Return the (X, Y) coordinate for the center point of the cell that contains the specified text.  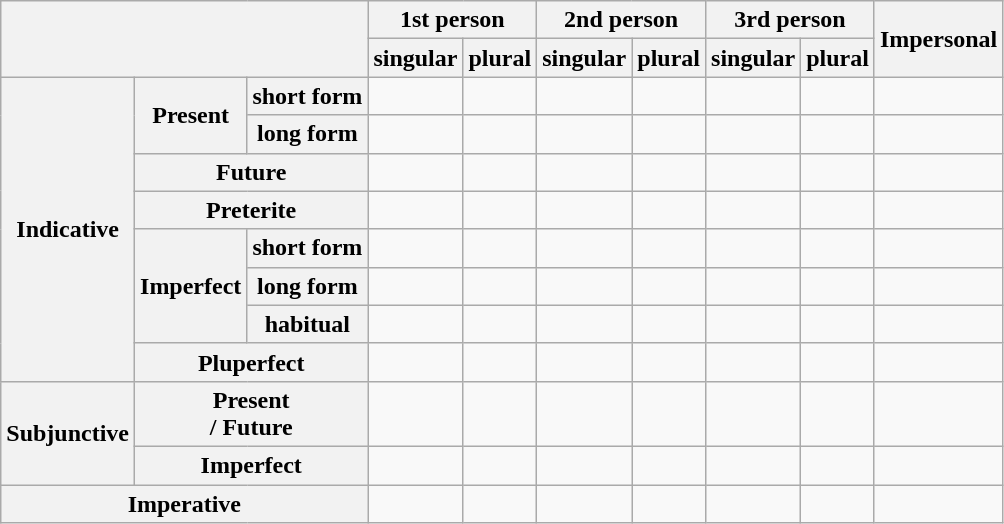
1st person (452, 20)
Future (252, 172)
Pluperfect (252, 362)
Preterite (252, 210)
3rd person (790, 20)
habitual (308, 324)
Present (191, 115)
Present/ Future (252, 414)
Impersonal (938, 39)
Indicative (68, 229)
Imperative (184, 503)
Subjunctive (68, 432)
2nd person (622, 20)
